Search for the cell housing the specified text and yield its [x, y] center coordinate. 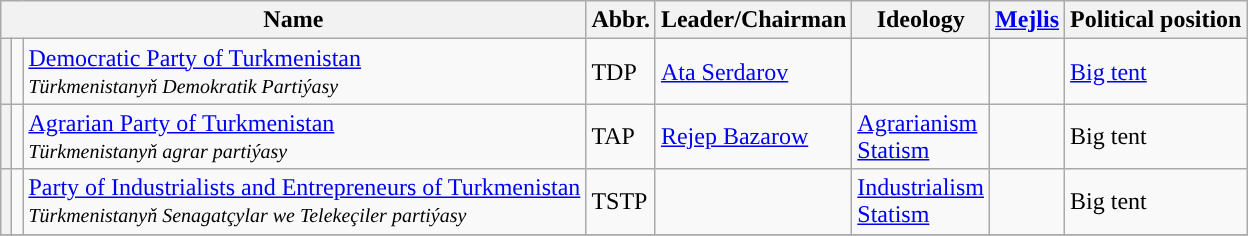
Leader/Chairman [753, 20]
TAP [621, 136]
Democratic Party of TurkmenistanTürkmenistanyň Demokratik Partiýasy [304, 72]
Ideology [921, 20]
Agrarian Party of TurkmenistanTürkmenistanyň agrar partiýasy [304, 136]
TSTP [621, 202]
Ata Serdarov [753, 72]
Political position [1156, 20]
AgrarianismStatism [921, 136]
Abbr. [621, 20]
IndustrialismStatism [921, 202]
Party of Industrialists and Entrepreneurs of TurkmenistanTürkmenistanyň Senagatçylar we Telekeçiler partiýasy [304, 202]
Rejep Bazarow [753, 136]
TDP [621, 72]
Mejlis [1028, 20]
Name [294, 20]
